Detect which cell encompasses the target text, then output its (X, Y) center coordinate. 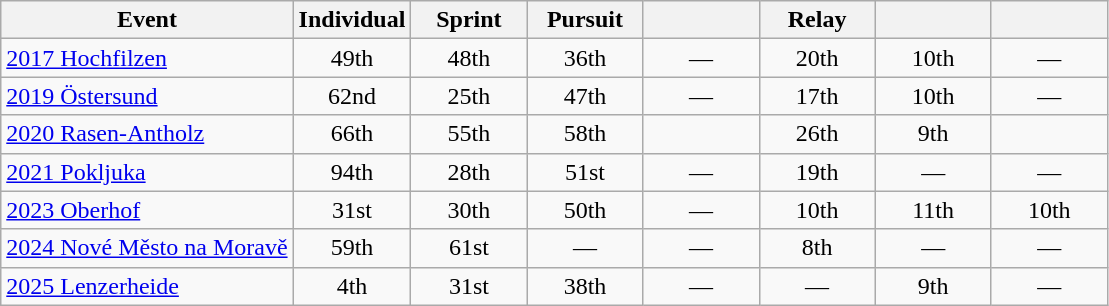
2019 Östersund (147, 96)
8th (817, 248)
49th (352, 58)
2020 Rasen-Antholz (147, 134)
62nd (352, 96)
26th (817, 134)
2023 Oberhof (147, 210)
66th (352, 134)
20th (817, 58)
Sprint (469, 20)
Event (147, 20)
48th (469, 58)
2021 Pokljuka (147, 172)
36th (585, 58)
19th (817, 172)
Pursuit (585, 20)
2017 Hochfilzen (147, 58)
11th (933, 210)
4th (352, 286)
50th (585, 210)
55th (469, 134)
61st (469, 248)
94th (352, 172)
47th (585, 96)
30th (469, 210)
28th (469, 172)
2025 Lenzerheide (147, 286)
Individual (352, 20)
Relay (817, 20)
58th (585, 134)
25th (469, 96)
38th (585, 286)
51st (585, 172)
17th (817, 96)
59th (352, 248)
2024 Nové Město na Moravě (147, 248)
